Extract the [x, y] coordinate from the center of the cell holding the provided text.  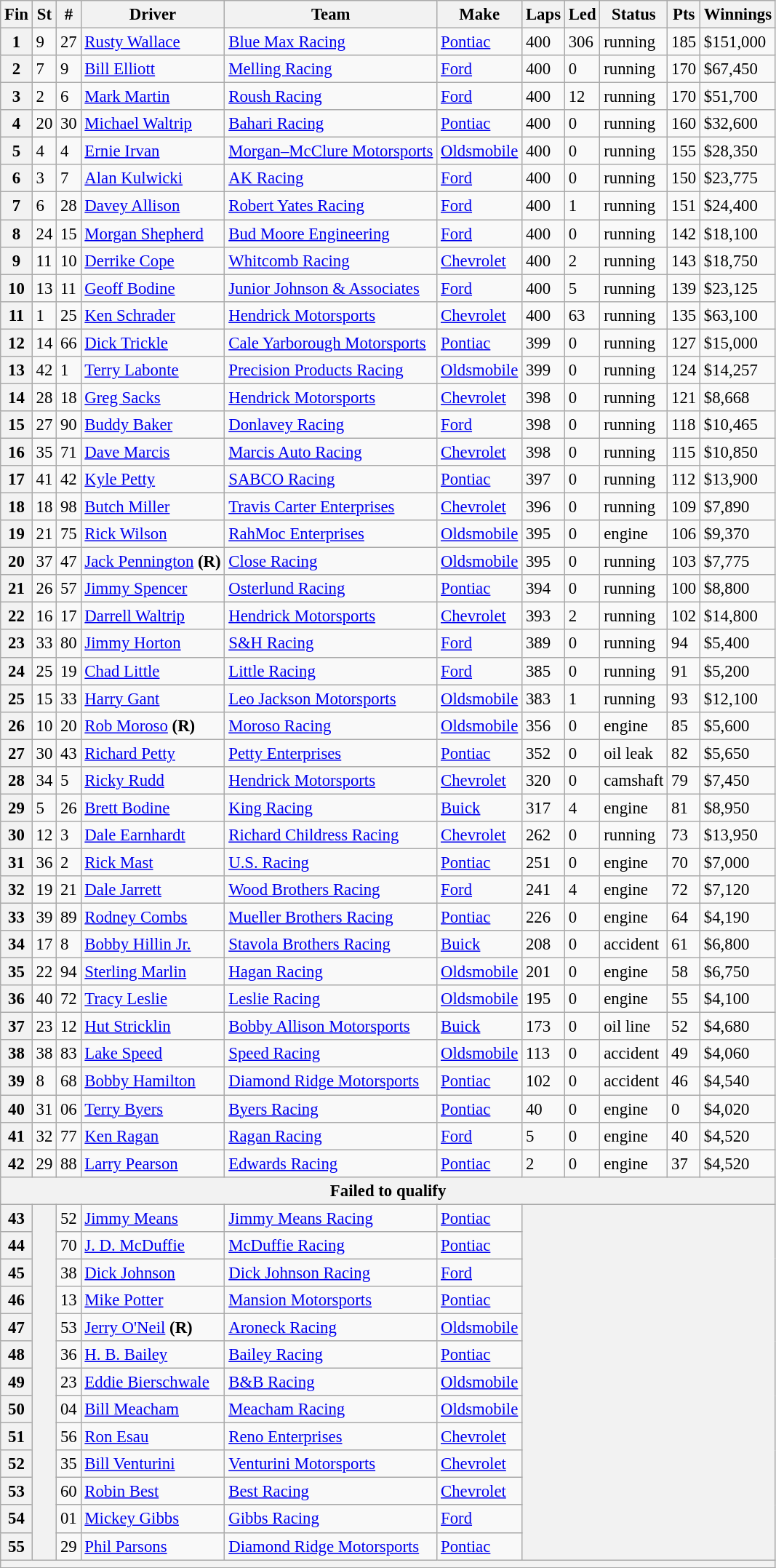
Greg Sacks [153, 397]
121 [684, 397]
Stavola Brothers Racing [331, 944]
$6,800 [738, 944]
Bill Elliott [153, 69]
127 [684, 343]
139 [684, 288]
$151,000 [738, 42]
90 [68, 425]
306 [582, 42]
81 [684, 808]
Winnings [738, 15]
Roush Racing [331, 97]
Dale Earnhardt [153, 835]
Little Racing [331, 671]
Jimmy Means Racing [331, 1218]
$4,190 [738, 918]
Close Racing [331, 562]
Terry Labonte [153, 370]
Darrell Waltrip [153, 616]
# [68, 15]
262 [544, 835]
Best Racing [331, 1492]
Speed Racing [331, 1054]
Byers Racing [331, 1109]
50 [17, 1409]
$18,750 [738, 260]
H. B. Bailey [153, 1355]
82 [684, 753]
$63,100 [738, 315]
Edwards Racing [331, 1163]
Dick Johnson [153, 1273]
79 [684, 781]
$67,450 [738, 69]
$14,800 [738, 616]
57 [68, 589]
135 [684, 315]
Leo Jackson Motorsports [331, 699]
$5,400 [738, 644]
58 [684, 972]
226 [544, 918]
Sterling Marlin [153, 972]
Richard Childress Racing [331, 835]
Ernie Irvan [153, 151]
51 [17, 1437]
oil leak [634, 753]
Jack Pennington (R) [153, 562]
103 [684, 562]
$14,257 [738, 370]
118 [684, 425]
Cale Yarborough Motorsports [331, 343]
Brett Bodine [153, 808]
396 [544, 507]
Rick Mast [153, 862]
$7,450 [738, 781]
155 [684, 151]
Jerry O'Neil (R) [153, 1327]
48 [17, 1355]
Rob Moroso (R) [153, 725]
109 [684, 507]
Wood Brothers Racing [331, 890]
Robert Yates Racing [331, 206]
$13,950 [738, 835]
Donlavey Racing [331, 425]
Mickey Gibbs [153, 1519]
Reno Enterprises [331, 1437]
$32,600 [738, 124]
Rodney Combs [153, 918]
$7,000 [738, 862]
S&H Racing [331, 644]
$4,680 [738, 1027]
Make [480, 15]
Bobby Hillin Jr. [153, 944]
01 [68, 1519]
$4,060 [738, 1054]
Phil Parsons [153, 1546]
$24,400 [738, 206]
Mueller Brothers Racing [331, 918]
U.S. Racing [331, 862]
Buddy Baker [153, 425]
Ken Schrader [153, 315]
Chad Little [153, 671]
Bahari Racing [331, 124]
54 [17, 1519]
Richard Petty [153, 753]
85 [684, 725]
Led [582, 15]
151 [684, 206]
83 [68, 1054]
$10,465 [738, 425]
185 [684, 42]
King Racing [331, 808]
St [44, 15]
60 [68, 1492]
Robin Best [153, 1492]
77 [68, 1136]
389 [544, 644]
Whitcomb Racing [331, 260]
Jimmy Spencer [153, 589]
Alan Kulwicki [153, 178]
Rusty Wallace [153, 42]
Gibbs Racing [331, 1519]
93 [684, 699]
SABCO Racing [331, 479]
Bill Meacham [153, 1409]
Michael Waltrip [153, 124]
Morgan Shepherd [153, 234]
oil line [634, 1027]
Osterlund Racing [331, 589]
Jimmy Horton [153, 644]
75 [68, 534]
camshaft [634, 781]
251 [544, 862]
Pts [684, 15]
$7,890 [738, 507]
$12,100 [738, 699]
Aroneck Racing [331, 1327]
Precision Products Racing [331, 370]
Hagan Racing [331, 972]
Status [634, 15]
63 [582, 315]
Lake Speed [153, 1054]
241 [544, 890]
$51,700 [738, 97]
Harry Gant [153, 699]
64 [684, 918]
80 [68, 644]
71 [68, 452]
Mansion Motorsports [331, 1300]
RahMoc Enterprises [331, 534]
356 [544, 725]
Ken Ragan [153, 1136]
Team [331, 15]
393 [544, 616]
Bobby Hamilton [153, 1081]
Dave Marcis [153, 452]
Laps [544, 15]
397 [544, 479]
98 [68, 507]
160 [684, 124]
Kyle Petty [153, 479]
Ron Esau [153, 1437]
Dale Jarrett [153, 890]
Melling Racing [331, 69]
Mark Martin [153, 97]
Eddie Bierschwale [153, 1382]
150 [684, 178]
88 [68, 1163]
208 [544, 944]
Jimmy Means [153, 1218]
Blue Max Racing [331, 42]
Bill Venturini [153, 1464]
91 [684, 671]
McDuffie Racing [331, 1246]
Geoff Bodine [153, 288]
Junior Johnson & Associates [331, 288]
Ricky Rudd [153, 781]
$23,125 [738, 288]
142 [684, 234]
100 [684, 589]
$9,370 [738, 534]
320 [544, 781]
$8,668 [738, 397]
113 [544, 1054]
Butch Miller [153, 507]
Travis Carter Enterprises [331, 507]
45 [17, 1273]
Failed to qualify [388, 1190]
44 [17, 1246]
$7,775 [738, 562]
Hut Stricklin [153, 1027]
$10,850 [738, 452]
73 [684, 835]
385 [544, 671]
J. D. McDuffie [153, 1246]
68 [68, 1081]
Venturini Motorsports [331, 1464]
AK Racing [331, 178]
394 [544, 589]
Rick Wilson [153, 534]
Meacham Racing [331, 1409]
$5,650 [738, 753]
Terry Byers [153, 1109]
Moroso Racing [331, 725]
Dick Trickle [153, 343]
Davey Allison [153, 206]
106 [684, 534]
06 [68, 1109]
Marcis Auto Racing [331, 452]
317 [544, 808]
Fin [17, 15]
$6,750 [738, 972]
$15,000 [738, 343]
$5,600 [738, 725]
$7,120 [738, 890]
Larry Pearson [153, 1163]
173 [544, 1027]
$4,540 [738, 1081]
Bailey Racing [331, 1355]
195 [544, 999]
$4,100 [738, 999]
66 [68, 343]
Ragan Racing [331, 1136]
Petty Enterprises [331, 753]
$23,775 [738, 178]
$8,950 [738, 808]
112 [684, 479]
Tracy Leslie [153, 999]
$4,020 [738, 1109]
115 [684, 452]
89 [68, 918]
$13,900 [738, 479]
Bud Moore Engineering [331, 234]
383 [544, 699]
B&B Racing [331, 1382]
04 [68, 1409]
$8,800 [738, 589]
Bobby Allison Motorsports [331, 1027]
143 [684, 260]
61 [684, 944]
124 [684, 370]
Driver [153, 15]
56 [68, 1437]
$5,200 [738, 671]
Derrike Cope [153, 260]
$18,100 [738, 234]
Dick Johnson Racing [331, 1273]
Leslie Racing [331, 999]
$28,350 [738, 151]
352 [544, 753]
Mike Potter [153, 1300]
Morgan–McClure Motorsports [331, 151]
201 [544, 972]
